From the cell containing the given text, extract its center point as (X, Y) coordinate. 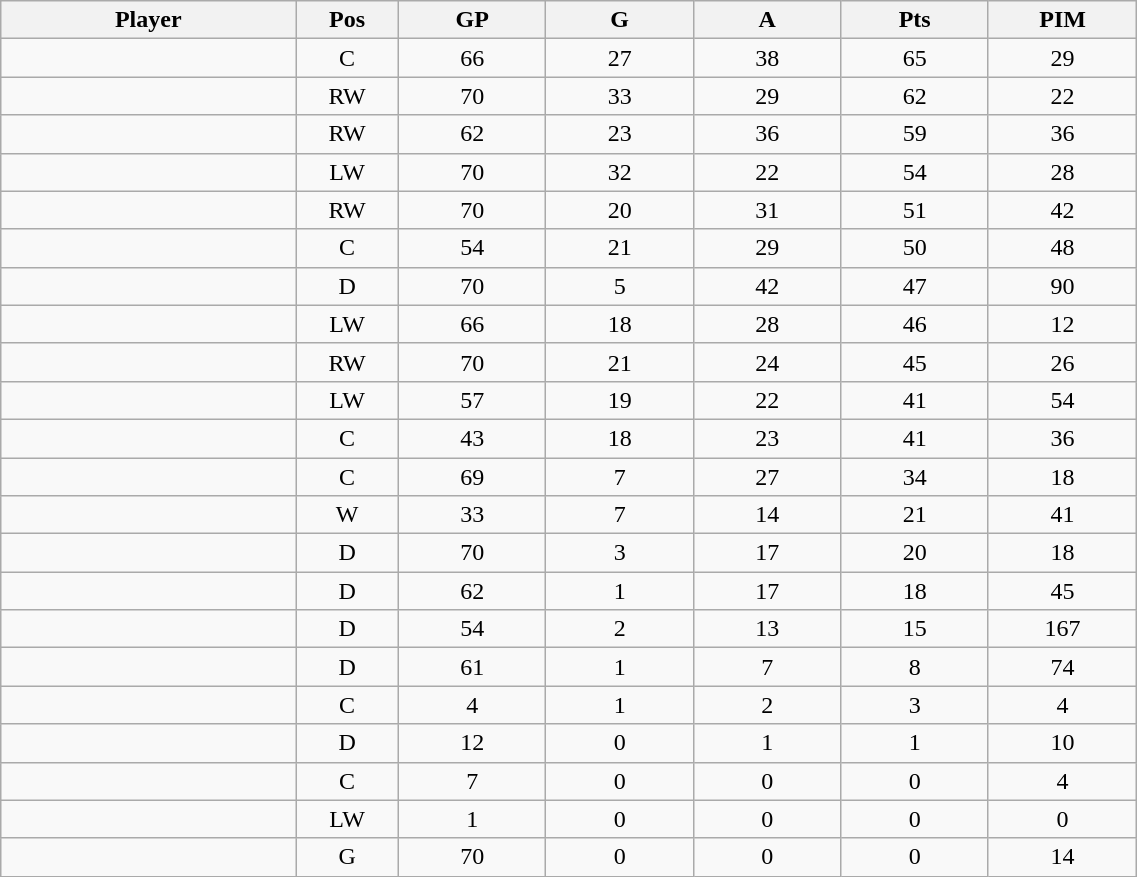
31 (766, 210)
Player (148, 20)
A (766, 20)
65 (914, 58)
69 (472, 477)
74 (1062, 667)
W (348, 515)
46 (914, 324)
13 (766, 629)
GP (472, 20)
57 (472, 400)
47 (914, 286)
90 (1062, 286)
48 (1062, 248)
24 (766, 362)
34 (914, 477)
Pts (914, 20)
38 (766, 58)
167 (1062, 629)
43 (472, 438)
Pos (348, 20)
10 (1062, 743)
50 (914, 248)
32 (620, 172)
5 (620, 286)
15 (914, 629)
26 (1062, 362)
59 (914, 134)
61 (472, 667)
51 (914, 210)
8 (914, 667)
PIM (1062, 20)
19 (620, 400)
